Return the (x, y) coordinate for the center point of the cell that contains the specified text.  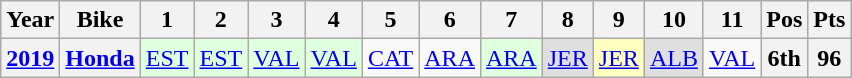
4 (334, 20)
5 (390, 20)
11 (732, 20)
2019 (30, 58)
Honda (100, 58)
Bike (100, 20)
6th (784, 58)
ALB (674, 58)
8 (568, 20)
1 (167, 20)
9 (618, 20)
96 (830, 58)
Year (30, 20)
2 (221, 20)
6 (450, 20)
Pts (830, 20)
3 (276, 20)
CAT (390, 58)
10 (674, 20)
7 (511, 20)
Pos (784, 20)
